Find where the given text appears and provide that cell's center as (X, Y) coordinate. 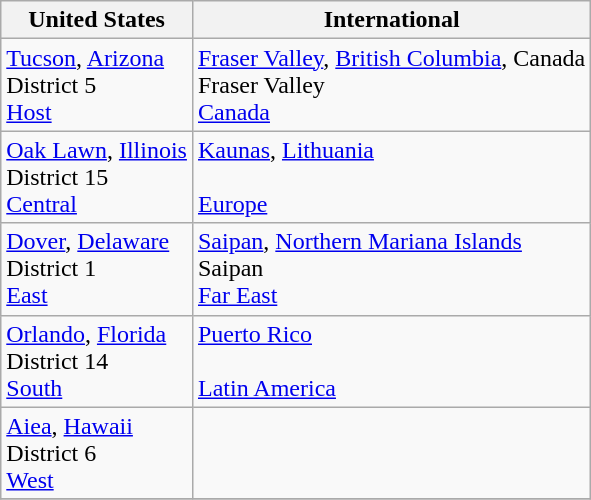
Fraser Valley, British Columbia, CanadaFraser ValleyCanada (391, 85)
Kaunas, Lithuania Europe (391, 177)
United States (97, 20)
Puerto Rico Latin America (391, 361)
Aiea, HawaiiDistrict 6West (97, 453)
International (391, 20)
Oak Lawn, IllinoisDistrict 15Central (97, 177)
Saipan, Northern Mariana IslandsSaipanFar East (391, 269)
Orlando, FloridaDistrict 14South (97, 361)
Tucson, ArizonaDistrict 5Host (97, 85)
Dover, DelawareDistrict 1East (97, 269)
